Extract the [X, Y] coordinate from the center of the cell holding the provided text.  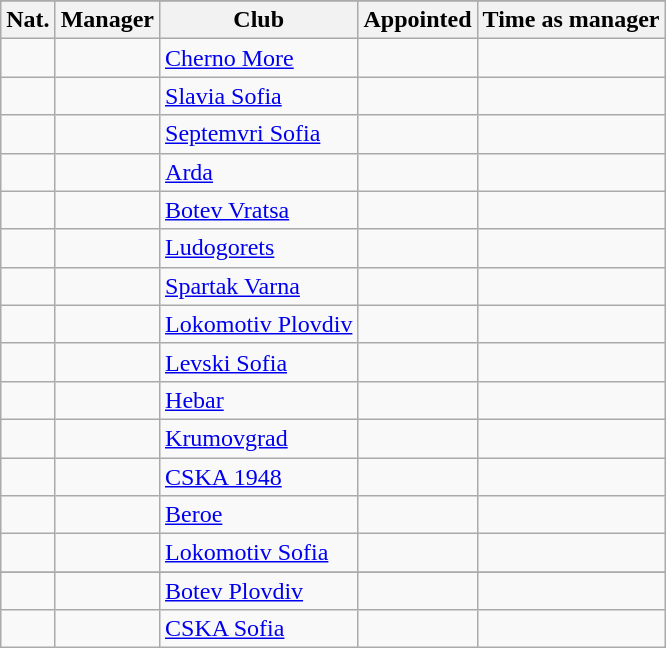
Botev Plovdiv [259, 591]
Beroe [259, 515]
Krumovgrad [259, 438]
Lokomotiv Plovdiv [259, 324]
Spartak Varna [259, 286]
Levski Sofia [259, 362]
Septemvri Sofia [259, 134]
Botev Vratsa [259, 210]
Cherno More [259, 58]
Slavia Sofia [259, 96]
Appointed [418, 20]
Ludogorets [259, 248]
Arda [259, 172]
Hebar [259, 400]
Club [259, 20]
Nat. [28, 20]
CSKA Sofia [259, 629]
Manager [107, 20]
CSKA 1948 [259, 477]
Time as manager [571, 20]
Lokomotiv Sofia [259, 553]
